From the cell containing the given text, extract its center point as [X, Y] coordinate. 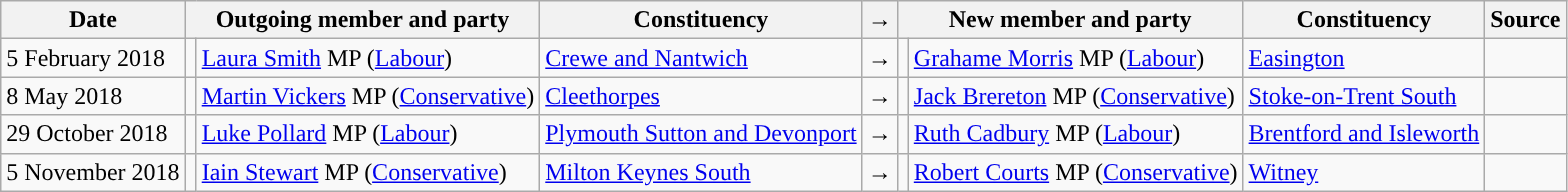
Jack Brereton MP (Conservative) [1076, 96]
Laura Smith MP (Labour) [368, 58]
5 February 2018 [93, 58]
Easington [1364, 58]
Milton Keynes South [701, 172]
Luke Pollard MP (Labour) [368, 134]
Stoke-on-Trent South [1364, 96]
29 October 2018 [93, 134]
5 November 2018 [93, 172]
Robert Courts MP (Conservative) [1076, 172]
Ruth Cadbury MP (Labour) [1076, 134]
Date [93, 20]
New member and party [1070, 20]
Cleethorpes [701, 96]
Witney [1364, 172]
Grahame Morris MP (Labour) [1076, 58]
8 May 2018 [93, 96]
Outgoing member and party [362, 20]
Iain Stewart MP (Conservative) [368, 172]
Crewe and Nantwich [701, 58]
Plymouth Sutton and Devonport [701, 134]
Brentford and Isleworth [1364, 134]
Source [1526, 20]
Martin Vickers MP (Conservative) [368, 96]
